For the text-containing cell, return its midpoint in [X, Y] coordinate format. 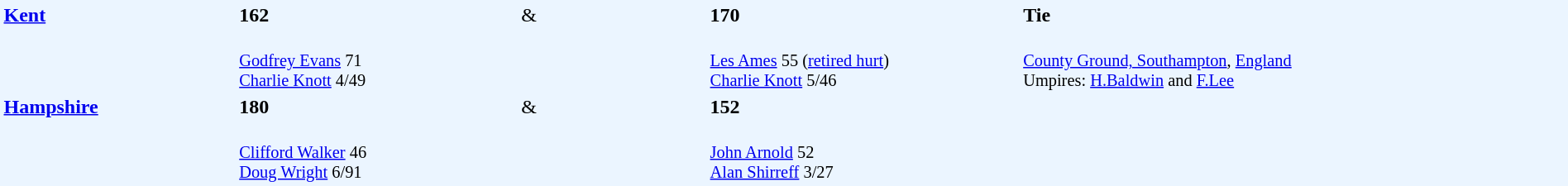
180 [378, 107]
John Arnold 52 Alan Shirreff 3/27 [864, 152]
Godfrey Evans 71 Charlie Knott 4/49 [378, 61]
Kent [119, 47]
162 [378, 15]
Tie [1293, 15]
County Ground, Southampton, England Umpires: H.Baldwin and F.Lee [1293, 107]
Clifford Walker 46 Doug Wright 6/91 [378, 152]
152 [864, 107]
Hampshire [119, 139]
170 [864, 15]
Les Ames 55 (retired hurt) Charlie Knott 5/46 [864, 61]
